Extract the (x, y) coordinate from the center of the cell holding the provided text.  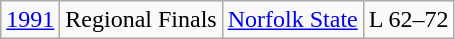
L 62–72 (408, 20)
Regional Finals (141, 20)
Norfolk State (292, 20)
1991 (30, 20)
